Detect which cell encompasses the target text, then output its (X, Y) center coordinate. 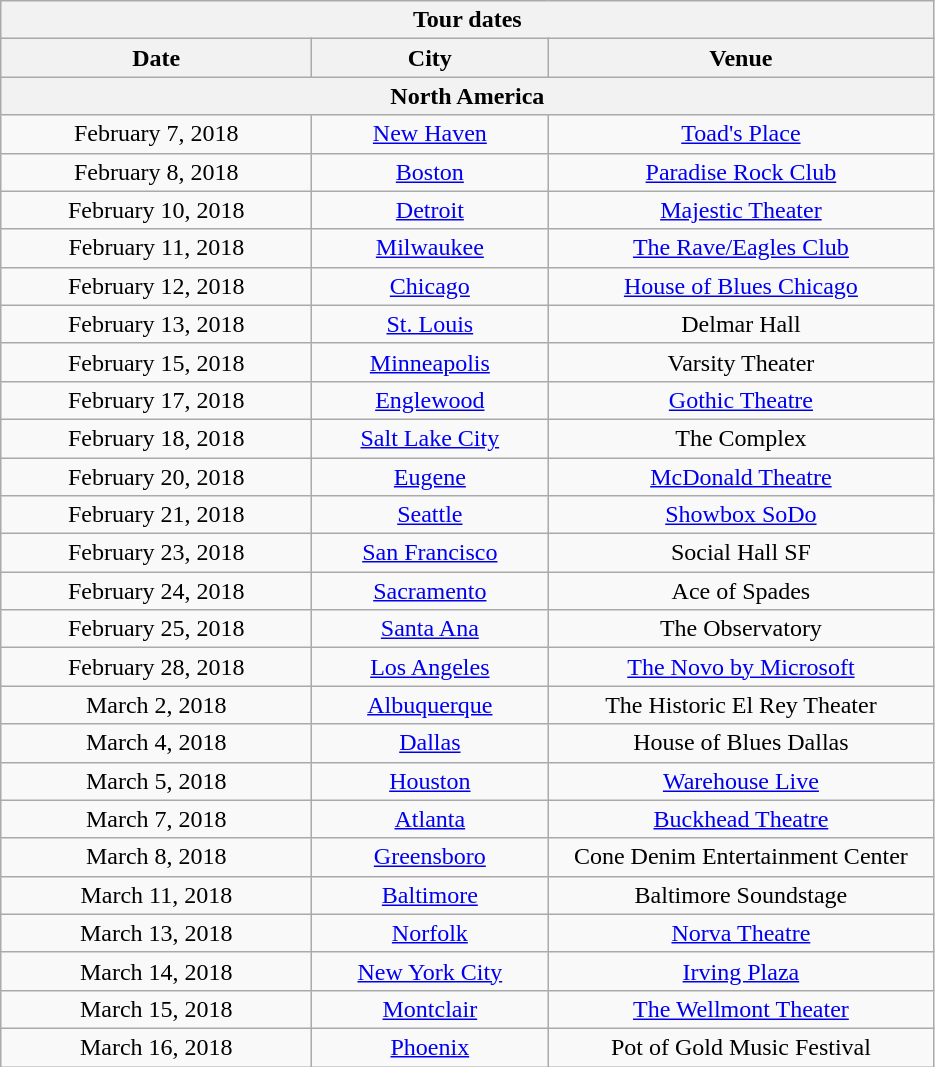
City (430, 58)
Delmar Hall (741, 324)
Norfolk (430, 933)
Detroit (430, 210)
Los Angeles (430, 667)
Paradise Rock Club (741, 172)
Venue (741, 58)
The Historic El Rey Theater (741, 705)
Baltimore (430, 895)
North America (468, 96)
House of Blues Chicago (741, 286)
Milwaukee (430, 248)
The Complex (741, 438)
House of Blues Dallas (741, 743)
Salt Lake City (430, 438)
Gothic Theatre (741, 400)
Baltimore Soundstage (741, 895)
St. Louis (430, 324)
February 25, 2018 (156, 629)
The Rave/Eagles Club (741, 248)
February 10, 2018 (156, 210)
Santa Ana (430, 629)
McDonald Theatre (741, 477)
Majestic Theater (741, 210)
March 5, 2018 (156, 781)
Warehouse Live (741, 781)
The Novo by Microsoft (741, 667)
Pot of Gold Music Festival (741, 1047)
February 18, 2018 (156, 438)
March 8, 2018 (156, 857)
February 15, 2018 (156, 362)
New Haven (430, 134)
March 2, 2018 (156, 705)
February 28, 2018 (156, 667)
Atlanta (430, 819)
February 23, 2018 (156, 553)
March 7, 2018 (156, 819)
Ace of Spades (741, 591)
February 8, 2018 (156, 172)
Social Hall SF (741, 553)
Eugene (430, 477)
Cone Denim Entertainment Center (741, 857)
Dallas (430, 743)
March 15, 2018 (156, 1009)
Sacramento (430, 591)
Norva Theatre (741, 933)
Chicago (430, 286)
February 21, 2018 (156, 515)
Boston (430, 172)
February 20, 2018 (156, 477)
February 12, 2018 (156, 286)
Tour dates (468, 20)
The Wellmont Theater (741, 1009)
Irving Plaza (741, 971)
Minneapolis (430, 362)
March 14, 2018 (156, 971)
March 16, 2018 (156, 1047)
February 24, 2018 (156, 591)
Date (156, 58)
March 11, 2018 (156, 895)
Seattle (430, 515)
Varsity Theater (741, 362)
Toad's Place (741, 134)
Showbox SoDo (741, 515)
New York City (430, 971)
February 13, 2018 (156, 324)
March 4, 2018 (156, 743)
Buckhead Theatre (741, 819)
Montclair (430, 1009)
The Observatory (741, 629)
Houston (430, 781)
March 13, 2018 (156, 933)
Englewood (430, 400)
Greensboro (430, 857)
San Francisco (430, 553)
February 11, 2018 (156, 248)
February 7, 2018 (156, 134)
Phoenix (430, 1047)
February 17, 2018 (156, 400)
Albuquerque (430, 705)
